Determine the [X, Y] coordinate at the center of the cell enclosing the given text.  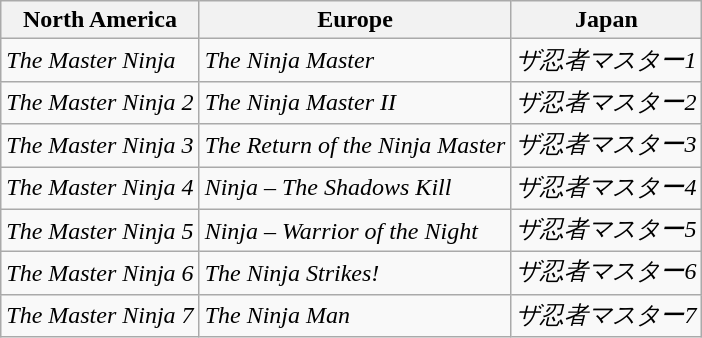
The Master Ninja [100, 60]
ザ忍者マスター5 [606, 230]
The Ninja Master II [355, 102]
Ninja – Warrior of the Night [355, 230]
The Ninja Master [355, 60]
North America [100, 20]
Japan [606, 20]
ザ忍者マスター2 [606, 102]
ザ忍者マスター6 [606, 274]
The Ninja Man [355, 316]
The Master Ninja 2 [100, 102]
The Ninja Strikes! [355, 274]
Europe [355, 20]
The Return of the Ninja Master [355, 146]
Ninja – The Shadows Kill [355, 188]
ザ忍者マスター4 [606, 188]
The Master Ninja 5 [100, 230]
The Master Ninja 7 [100, 316]
The Master Ninja 4 [100, 188]
ザ忍者マスター7 [606, 316]
The Master Ninja 3 [100, 146]
The Master Ninja 6 [100, 274]
ザ忍者マスター1 [606, 60]
ザ忍者マスター3 [606, 146]
